Extract the [x, y] coordinate from the center of the cell holding the provided text.  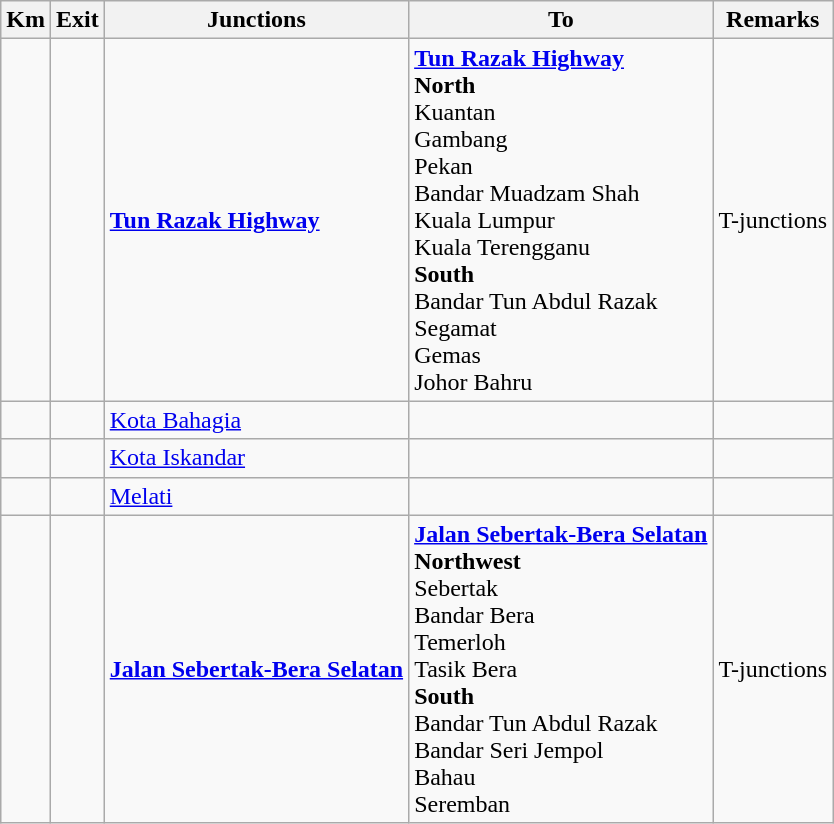
Jalan Sebertak-Bera SelatanNorthwestSebertakBandar BeraTemerlohTasik BeraSouthBandar Tun Abdul RazakBandar Seri JempolBahauSeremban [561, 669]
Jalan Sebertak-Bera Selatan [256, 669]
Junctions [256, 20]
Exit [77, 20]
Km [26, 20]
Melati [256, 496]
Remarks [773, 20]
Kota Iskandar [256, 458]
Kota Bahagia [256, 420]
To [561, 20]
Tun Razak Highway [256, 220]
Tun Razak HighwayNorthKuantanGambangPekanBandar Muadzam Shah Kuala Lumpur Kuala TerengganuSouthBandar Tun Abdul RazakSegamatGemas Johor Bahru [561, 220]
